For the text-containing cell, return its midpoint in [x, y] coordinate format. 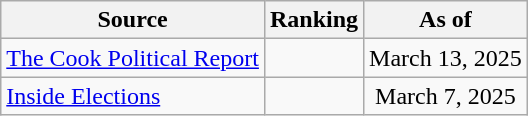
March 7, 2025 [446, 96]
The Cook Political Report [133, 58]
As of [446, 20]
March 13, 2025 [446, 58]
Ranking [314, 20]
Inside Elections [133, 96]
Source [133, 20]
